Detect which cell encompasses the target text, then output its [x, y] center coordinate. 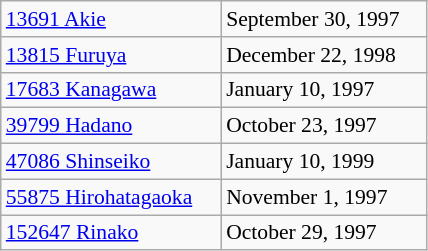
November 1, 1997 [324, 197]
13815 Furuya [111, 55]
39799 Hadano [111, 126]
October 23, 1997 [324, 126]
55875 Hirohatagaoka [111, 197]
September 30, 1997 [324, 19]
October 29, 1997 [324, 233]
47086 Shinseiko [111, 162]
January 10, 1999 [324, 162]
17683 Kanagawa [111, 90]
December 22, 1998 [324, 55]
January 10, 1997 [324, 90]
13691 Akie [111, 19]
152647 Rinako [111, 233]
